Identify which cell holds the provided text, then report its (x, y) central coordinate. 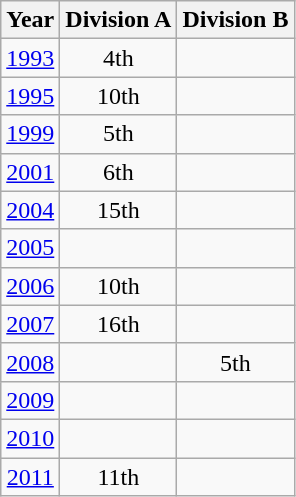
11th (118, 477)
Division A (118, 20)
2005 (30, 248)
1995 (30, 96)
2007 (30, 324)
2006 (30, 286)
16th (118, 324)
Year (30, 20)
2009 (30, 400)
Division B (236, 20)
1999 (30, 134)
1993 (30, 58)
2011 (30, 477)
4th (118, 58)
15th (118, 210)
2010 (30, 438)
2001 (30, 172)
2004 (30, 210)
6th (118, 172)
2008 (30, 362)
